Return [X, Y] of the center of cell containing provided text 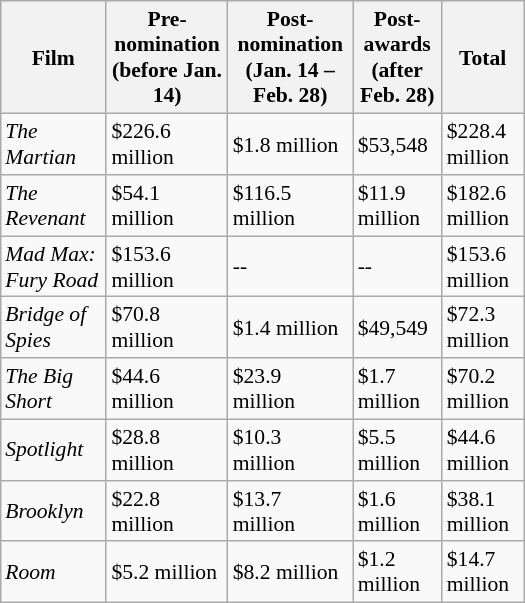
$53,548 [398, 144]
Film [53, 57]
$1.8 million [290, 144]
$8.2 million [290, 572]
$54.1 million [166, 206]
The Martian [53, 144]
Total [483, 57]
$1.7 million [398, 388]
$13.7 million [290, 510]
$22.8 million [166, 510]
$1.4 million [290, 328]
$11.9 million [398, 206]
$116.5 million [290, 206]
The Revenant [53, 206]
Post-awards(after Feb. 28) [398, 57]
Mad Max: Fury Road [53, 266]
$70.2 million [483, 388]
$23.9 million [290, 388]
$10.3 million [290, 450]
$72.3 million [483, 328]
$1.6 million [398, 510]
$14.7 million [483, 572]
$70.8 million [166, 328]
$38.1 million [483, 510]
Bridge of Spies [53, 328]
$182.6 million [483, 206]
Spotlight [53, 450]
Brooklyn [53, 510]
The Big Short [53, 388]
$49,549 [398, 328]
$228.4 million [483, 144]
Room [53, 572]
Pre-nomination(before Jan. 14) [166, 57]
$28.8 million [166, 450]
$226.6 million [166, 144]
$5.2 million [166, 572]
$1.2 million [398, 572]
$5.5 million [398, 450]
Post-nomination(Jan. 14 – Feb. 28) [290, 57]
